For the text-containing cell, return its midpoint in [X, Y] coordinate format. 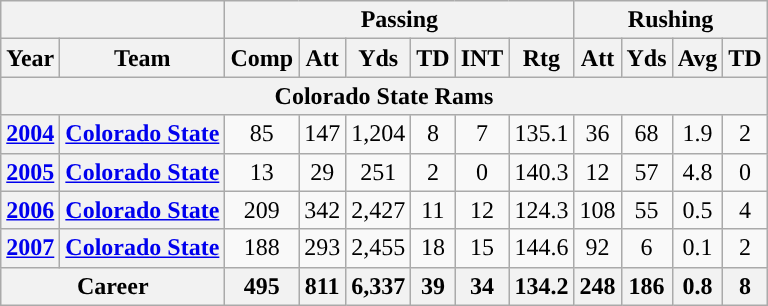
Passing [400, 20]
2005 [30, 172]
INT [482, 58]
1.9 [698, 134]
Colorado State Rams [384, 96]
29 [322, 172]
Team [142, 58]
6,337 [378, 286]
248 [598, 286]
0.8 [698, 286]
293 [322, 248]
0.1 [698, 248]
34 [482, 286]
1,204 [378, 134]
0.5 [698, 210]
4 [745, 210]
108 [598, 210]
188 [262, 248]
57 [646, 172]
39 [433, 286]
85 [262, 134]
6 [646, 248]
134.2 [542, 286]
15 [482, 248]
11 [433, 210]
Career [113, 286]
Rushing [670, 20]
2006 [30, 210]
2,427 [378, 210]
92 [598, 248]
140.3 [542, 172]
2,455 [378, 248]
811 [322, 286]
144.6 [542, 248]
251 [378, 172]
7 [482, 134]
209 [262, 210]
Rtg [542, 58]
18 [433, 248]
135.1 [542, 134]
Comp [262, 58]
2007 [30, 248]
Year [30, 58]
342 [322, 210]
147 [322, 134]
2004 [30, 134]
186 [646, 286]
495 [262, 286]
36 [598, 134]
4.8 [698, 172]
13 [262, 172]
Avg [698, 58]
68 [646, 134]
55 [646, 210]
124.3 [542, 210]
